For the text-containing cell, return its midpoint in [x, y] coordinate format. 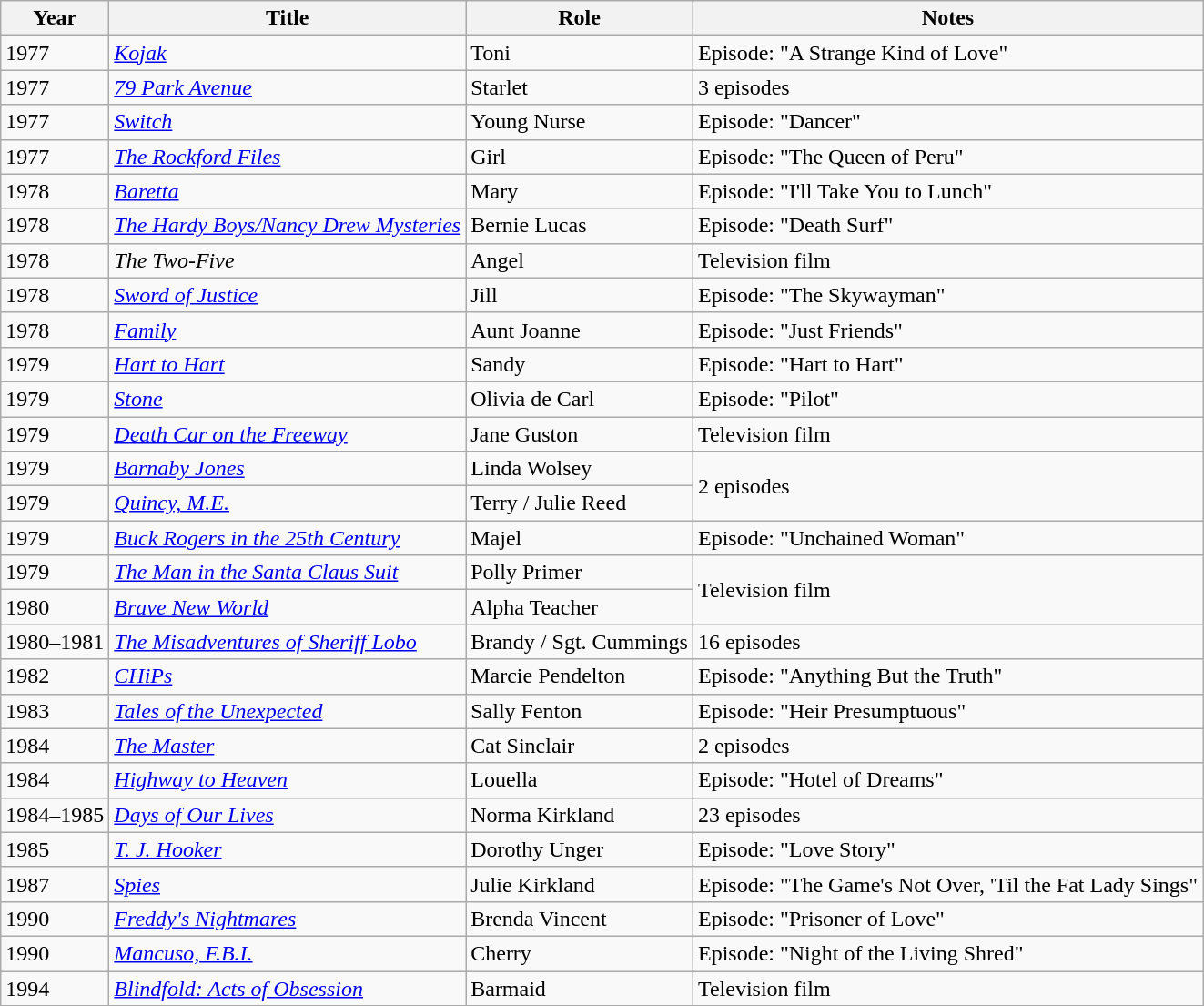
Sandy [580, 364]
Episode: "Dancer" [947, 122]
Barnaby Jones [288, 469]
Spies [288, 884]
Sally Fenton [580, 711]
Episode: "The Queen of Peru" [947, 157]
Julie Kirkland [580, 884]
Jane Guston [580, 434]
Switch [288, 122]
Death Car on the Freeway [288, 434]
Louella [580, 780]
Cat Sinclair [580, 746]
Mancuso, F.B.I. [288, 953]
Episode: "Heir Presumptuous" [947, 711]
Freddy's Nightmares [288, 919]
Linda Wolsey [580, 469]
1987 [55, 884]
Norma Kirkland [580, 815]
Blindfold: Acts of Obsession [288, 988]
Bernie Lucas [580, 226]
Dorothy Unger [580, 849]
3 episodes [947, 87]
1980–1981 [55, 642]
Year [55, 18]
Episode: "A Strange Kind of Love" [947, 53]
The Hardy Boys/Nancy Drew Mysteries [288, 226]
The Rockford Files [288, 157]
Title [288, 18]
Episode: "Hart to Hart" [947, 364]
Majel [580, 538]
Baretta [288, 191]
The Man in the Santa Claus Suit [288, 573]
Young Nurse [580, 122]
1982 [55, 676]
Cherry [580, 953]
Family [288, 330]
Alpha Teacher [580, 607]
Episode: "Death Surf" [947, 226]
Notes [947, 18]
1980 [55, 607]
Episode: "The Game's Not Over, 'Til the Fat Lady Sings" [947, 884]
T. J. Hooker [288, 849]
Episode: "I'll Take You to Lunch" [947, 191]
Brandy / Sgt. Cummings [580, 642]
The Misadventures of Sheriff Lobo [288, 642]
Role [580, 18]
1994 [55, 988]
Quincy, M.E. [288, 503]
Episode: "Anything But the Truth" [947, 676]
Kojak [288, 53]
CHiPs [288, 676]
1984–1985 [55, 815]
1983 [55, 711]
Episode: "The Skywayman" [947, 295]
Sword of Justice [288, 295]
16 episodes [947, 642]
Episode: "Hotel of Dreams" [947, 780]
Barmaid [580, 988]
Days of Our Lives [288, 815]
Aunt Joanne [580, 330]
Olivia de Carl [580, 399]
Brenda Vincent [580, 919]
Angel [580, 260]
Mary [580, 191]
Hart to Hart [288, 364]
Marcie Pendelton [580, 676]
Girl [580, 157]
Episode: "Prisoner of Love" [947, 919]
Episode: "Love Story" [947, 849]
1985 [55, 849]
The Master [288, 746]
Toni [580, 53]
Tales of the Unexpected [288, 711]
Terry / Julie Reed [580, 503]
Episode: "Night of the Living Shred" [947, 953]
Brave New World [288, 607]
Polly Primer [580, 573]
Episode: "Just Friends" [947, 330]
Stone [288, 399]
79 Park Avenue [288, 87]
Episode: "Pilot" [947, 399]
Buck Rogers in the 25th Century [288, 538]
23 episodes [947, 815]
The Two-Five [288, 260]
Jill [580, 295]
Highway to Heaven [288, 780]
Episode: "Unchained Woman" [947, 538]
Starlet [580, 87]
